Identify which cell holds the provided text, then report its (x, y) central coordinate. 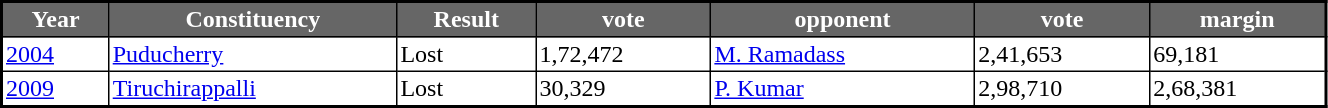
30,329 (624, 88)
Year (56, 20)
69,181 (1237, 54)
Result (466, 20)
P. Kumar (843, 88)
2,41,653 (1062, 54)
2004 (56, 54)
2009 (56, 88)
opponent (843, 20)
Puducherry (253, 54)
2,68,381 (1237, 88)
Constituency (253, 20)
1,72,472 (624, 54)
Tiruchirappalli (253, 88)
margin (1237, 20)
M. Ramadass (843, 54)
2,98,710 (1062, 88)
